Identify which cell holds the provided text, then report its (X, Y) central coordinate. 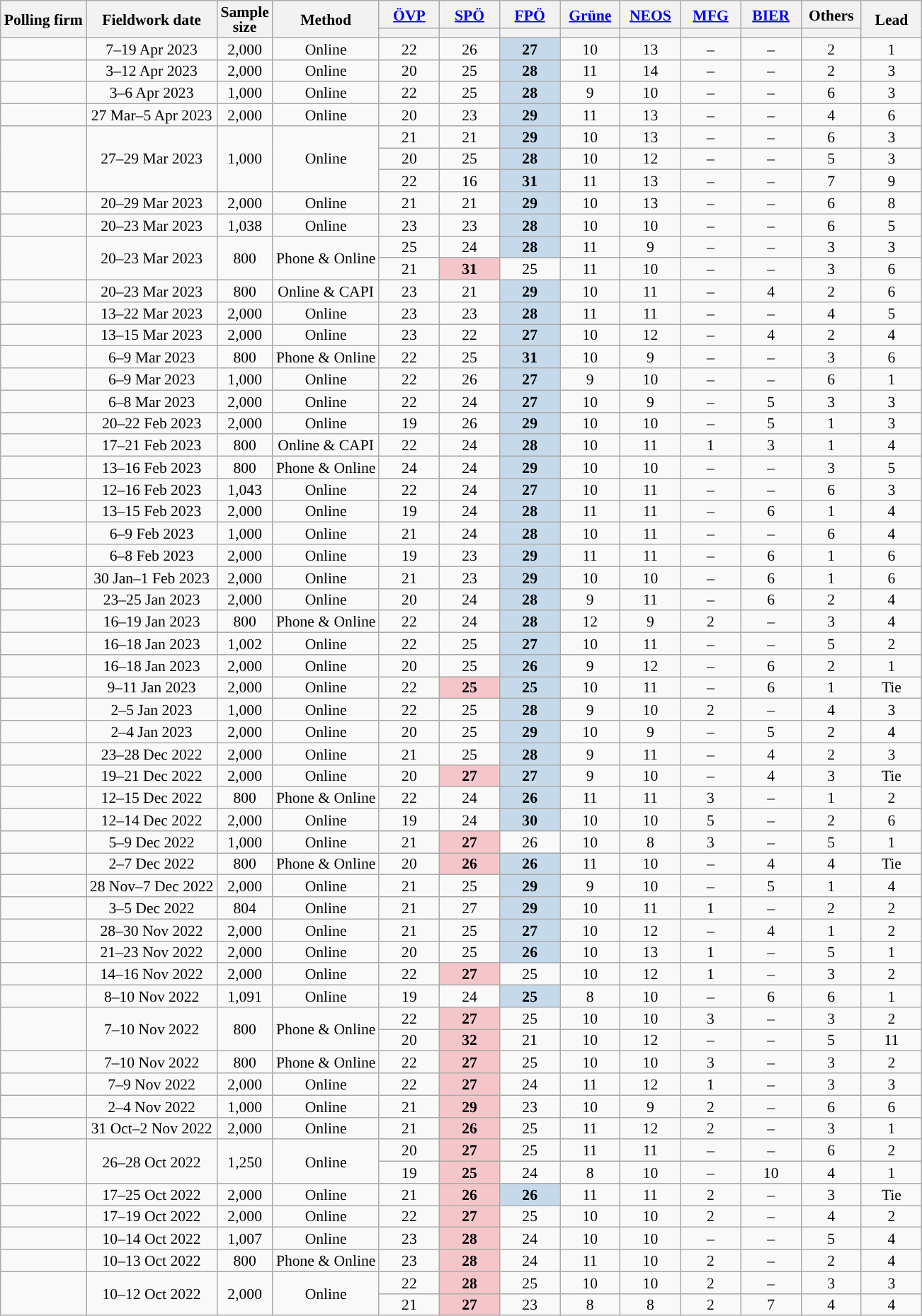
804 (244, 908)
Fieldwork date (152, 19)
30 Jan–1 Feb 2023 (152, 578)
19–21 Dec 2022 (152, 776)
17–21 Feb 2023 (152, 446)
NEOS (650, 14)
10–12 Oct 2022 (152, 1293)
31 Oct–2 Nov 2022 (152, 1128)
6–8 Mar 2023 (152, 401)
17–19 Oct 2022 (152, 1216)
1,002 (244, 644)
1,038 (244, 225)
13–15 Feb 2023 (152, 511)
3–5 Dec 2022 (152, 908)
14 (650, 71)
20–29 Mar 2023 (152, 202)
12–16 Feb 2023 (152, 490)
Lead (891, 19)
28 Nov–7 Dec 2022 (152, 886)
2–5 Jan 2023 (152, 709)
20–22 Feb 2023 (152, 423)
13–22 Mar 2023 (152, 313)
2–4 Nov 2022 (152, 1106)
13–15 Mar 2023 (152, 336)
5–9 Dec 2022 (152, 842)
10–13 Oct 2022 (152, 1260)
7–19 Apr 2023 (152, 48)
28–30 Nov 2022 (152, 930)
3–12 Apr 2023 (152, 71)
26–28 Oct 2022 (152, 1162)
1,091 (244, 997)
Method (326, 19)
Grüne (591, 14)
27 Mar–5 Apr 2023 (152, 115)
2–7 Dec 2022 (152, 864)
2–4 Jan 2023 (152, 732)
1,043 (244, 490)
12–15 Dec 2022 (152, 799)
16 (469, 181)
16–19 Jan 2023 (152, 622)
Others (831, 14)
14–16 Nov 2022 (152, 974)
Samplesize (244, 19)
6–9 Feb 2023 (152, 534)
27–29 Mar 2023 (152, 159)
MFG (711, 14)
12–14 Dec 2022 (152, 820)
9–11 Jan 2023 (152, 688)
BIER (770, 14)
30 (530, 820)
23–28 Dec 2022 (152, 753)
FPÖ (530, 14)
ÖVP (409, 14)
17–25 Oct 2022 (152, 1195)
SPÖ (469, 14)
13–16 Feb 2023 (152, 467)
6–8 Feb 2023 (152, 555)
32 (469, 1041)
8–10 Nov 2022 (152, 997)
23–25 Jan 2023 (152, 599)
10–14 Oct 2022 (152, 1239)
1,007 (244, 1239)
21–23 Nov 2022 (152, 951)
1,250 (244, 1162)
7–9 Nov 2022 (152, 1085)
3–6 Apr 2023 (152, 93)
Polling firm (44, 19)
